Search for the cell housing the specified text and yield its (x, y) center coordinate. 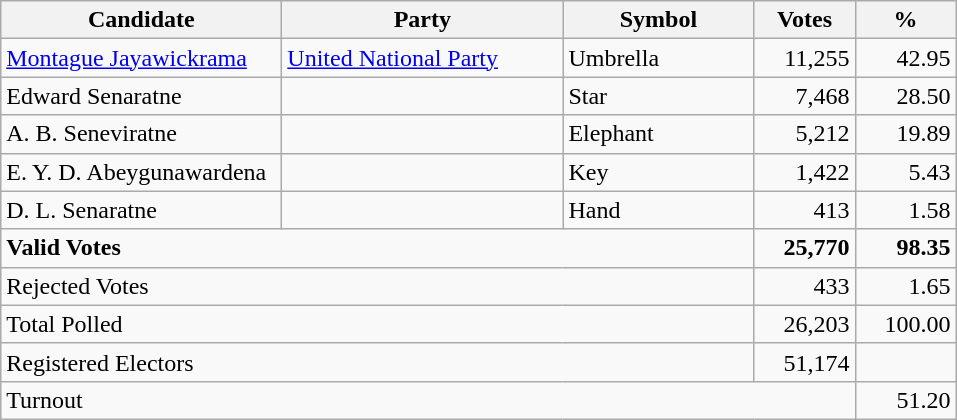
Hand (658, 210)
A. B. Seneviratne (142, 134)
Registered Electors (378, 362)
433 (804, 286)
Party (422, 20)
19.89 (906, 134)
Total Polled (378, 324)
Rejected Votes (378, 286)
E. Y. D. Abeygunawardena (142, 172)
Votes (804, 20)
% (906, 20)
1,422 (804, 172)
Edward Senaratne (142, 96)
United National Party (422, 58)
100.00 (906, 324)
51.20 (906, 400)
7,468 (804, 96)
413 (804, 210)
51,174 (804, 362)
1.65 (906, 286)
25,770 (804, 248)
Elephant (658, 134)
D. L. Senaratne (142, 210)
Turnout (428, 400)
Key (658, 172)
5.43 (906, 172)
Candidate (142, 20)
26,203 (804, 324)
Valid Votes (378, 248)
11,255 (804, 58)
Montague Jayawickrama (142, 58)
5,212 (804, 134)
98.35 (906, 248)
1.58 (906, 210)
42.95 (906, 58)
Star (658, 96)
Symbol (658, 20)
28.50 (906, 96)
Umbrella (658, 58)
